Output the [x, y] coordinate of the center of the cell containing the given text.  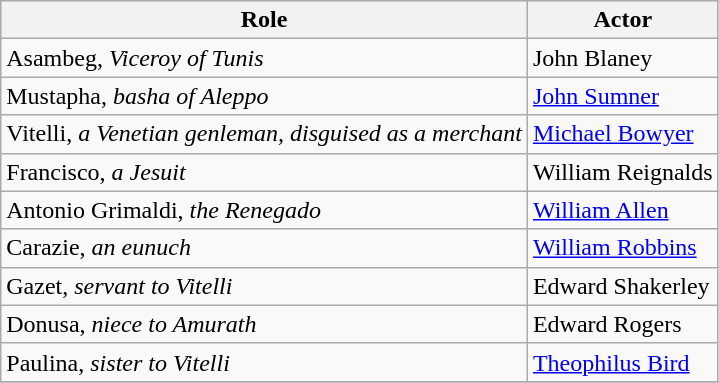
Actor [622, 20]
William Allen [622, 210]
Vitelli, a Venetian genleman, disguised as a merchant [264, 134]
Michael Bowyer [622, 134]
William Reignalds [622, 172]
John Sumner [622, 96]
Francisco, a Jesuit [264, 172]
Role [264, 20]
Gazet, servant to Vitelli [264, 286]
Mustapha, basha of Aleppo [264, 96]
Theophilus Bird [622, 362]
John Blaney [622, 58]
Antonio Grimaldi, the Renegado [264, 210]
Asambeg, Viceroy of Tunis [264, 58]
Edward Shakerley [622, 286]
Donusa, niece to Amurath [264, 324]
Edward Rogers [622, 324]
Paulina, sister to Vitelli [264, 362]
Carazie, an eunuch [264, 248]
William Robbins [622, 248]
